From the cell containing the given text, extract its center point as [x, y] coordinate. 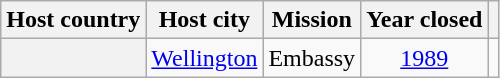
Host country [74, 20]
Wellington [204, 58]
Year closed [424, 20]
1989 [424, 58]
Mission [312, 20]
Embassy [312, 58]
Host city [204, 20]
